Provide the (x, y) coordinate of the cell's center where the given text is located.  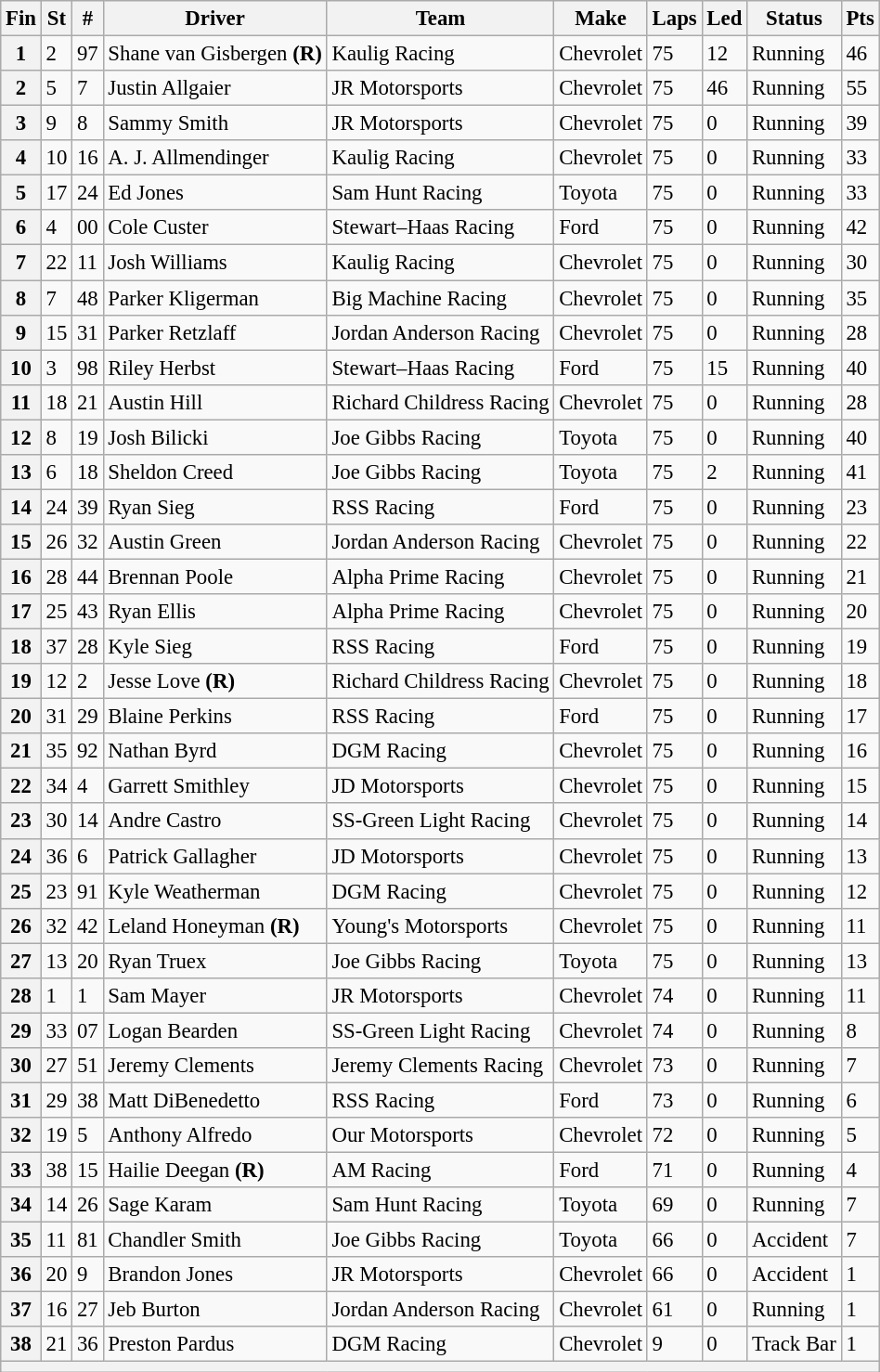
41 (860, 472)
44 (87, 576)
Pts (860, 19)
81 (87, 1240)
Ed Jones (215, 193)
69 (674, 1205)
Kyle Sieg (215, 647)
Leland Honeyman (R) (215, 925)
Ryan Ellis (215, 612)
Josh Bilicki (215, 437)
00 (87, 227)
Riley Herbst (215, 368)
55 (860, 88)
Driver (215, 19)
Brennan Poole (215, 576)
A. J. Allmendinger (215, 158)
Young's Motorsports (440, 925)
Blaine Perkins (215, 717)
Andre Castro (215, 822)
Sammy Smith (215, 123)
Team (440, 19)
61 (674, 1310)
Track Bar (795, 1345)
Kyle Weatherman (215, 891)
Josh Williams (215, 263)
Hailie Deegan (R) (215, 1171)
Brandon Jones (215, 1275)
Patrick Gallagher (215, 856)
91 (87, 891)
Austin Green (215, 542)
Status (795, 19)
Fin (21, 19)
Justin Allgaier (215, 88)
Anthony Alfredo (215, 1135)
Jeremy Clements (215, 1066)
Big Machine Racing (440, 298)
Parker Kligerman (215, 298)
97 (87, 54)
Led (724, 19)
Make (601, 19)
Ryan Sieg (215, 507)
Sheldon Creed (215, 472)
St (56, 19)
Jeb Burton (215, 1310)
Jeremy Clements Racing (440, 1066)
Ryan Truex (215, 961)
Garrett Smithley (215, 786)
72 (674, 1135)
AM Racing (440, 1171)
Sam Mayer (215, 996)
Our Motorsports (440, 1135)
Parker Retzlaff (215, 332)
Nathan Byrd (215, 751)
48 (87, 298)
92 (87, 751)
Matt DiBenedetto (215, 1100)
Laps (674, 19)
Chandler Smith (215, 1240)
Sage Karam (215, 1205)
43 (87, 612)
Austin Hill (215, 402)
51 (87, 1066)
98 (87, 368)
07 (87, 1030)
Jesse Love (R) (215, 681)
71 (674, 1171)
# (87, 19)
Logan Bearden (215, 1030)
Preston Pardus (215, 1345)
Cole Custer (215, 227)
Shane van Gisbergen (R) (215, 54)
